Pinpoint the cell where the given text exists, returning its [x, y] midpoint coordinate. 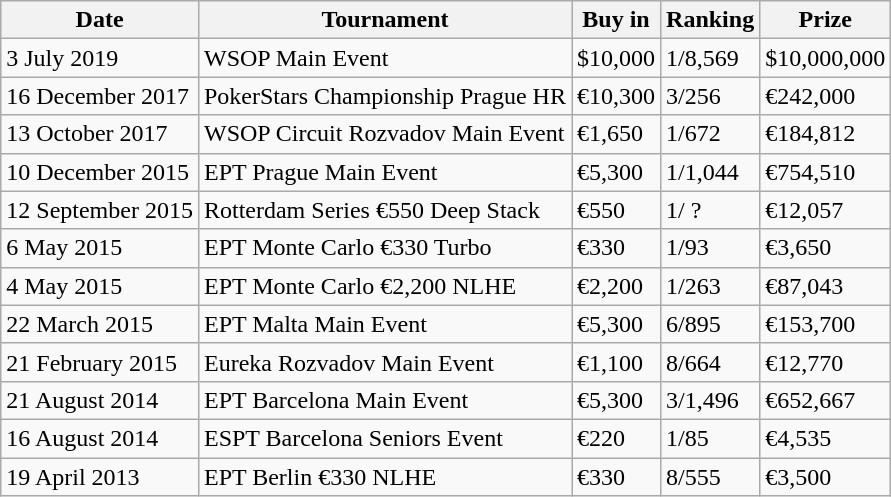
WSOP Main Event [384, 58]
EPT Berlin €330 NLHE [384, 477]
Date [100, 20]
€10,300 [616, 96]
1/263 [710, 286]
€12,770 [826, 362]
22 March 2015 [100, 324]
$10,000,000 [826, 58]
Tournament [384, 20]
€754,510 [826, 172]
19 April 2013 [100, 477]
EPT Monte Carlo €330 Turbo [384, 248]
€153,700 [826, 324]
EPT Malta Main Event [384, 324]
10 December 2015 [100, 172]
PokerStars Championship Prague HR [384, 96]
Rotterdam Series €550 Deep Stack [384, 210]
4 May 2015 [100, 286]
Ranking [710, 20]
8/664 [710, 362]
1/1,044 [710, 172]
EPT Monte Carlo €2,200 NLHE [384, 286]
EPT Barcelona Main Event [384, 400]
Buy in [616, 20]
21 August 2014 [100, 400]
€1,100 [616, 362]
16 December 2017 [100, 96]
6/895 [710, 324]
Eureka Rozvadov Main Event [384, 362]
8/555 [710, 477]
WSOP Circuit Rozvadov Main Event [384, 134]
€652,667 [826, 400]
€3,500 [826, 477]
€12,057 [826, 210]
€3,650 [826, 248]
€2,200 [616, 286]
Prize [826, 20]
1/85 [710, 438]
21 February 2015 [100, 362]
€242,000 [826, 96]
1/ ? [710, 210]
3/256 [710, 96]
16 August 2014 [100, 438]
EPT Prague Main Event [384, 172]
12 September 2015 [100, 210]
3 July 2019 [100, 58]
€1,650 [616, 134]
€220 [616, 438]
1/672 [710, 134]
13 October 2017 [100, 134]
€550 [616, 210]
€87,043 [826, 286]
€184,812 [826, 134]
3/1,496 [710, 400]
€4,535 [826, 438]
$10,000 [616, 58]
6 May 2015 [100, 248]
1/8,569 [710, 58]
ESPT Barcelona Seniors Event [384, 438]
1/93 [710, 248]
